Provide the [X, Y] coordinate of the cell's center where the given text is located.  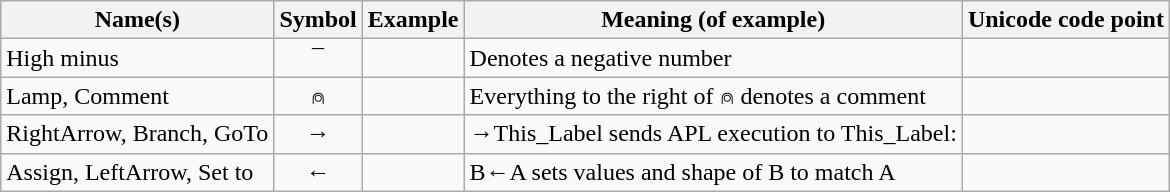
¯ [318, 58]
RightArrow, Branch, GoTo [138, 134]
Meaning (of example) [713, 20]
→This_Label sends APL execution to This_Label: [713, 134]
Unicode code point [1066, 20]
→ [318, 134]
Lamp, Comment [138, 96]
Name(s) [138, 20]
⍝ [318, 96]
Assign, LeftArrow, Set to [138, 172]
← [318, 172]
Example [413, 20]
Symbol [318, 20]
Denotes a negative number [713, 58]
High minus [138, 58]
Everything to the right of ⍝ denotes a comment [713, 96]
B←A sets values and shape of B to match A [713, 172]
